For the text-containing cell, return its midpoint in [x, y] coordinate format. 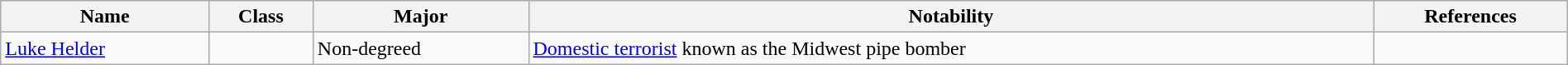
Notability [951, 17]
Non-degreed [420, 48]
Domestic terrorist known as the Midwest pipe bomber [951, 48]
Luke Helder [105, 48]
Major [420, 17]
References [1470, 17]
Name [105, 17]
Class [261, 17]
